Detect which cell encompasses the target text, then output its [X, Y] center coordinate. 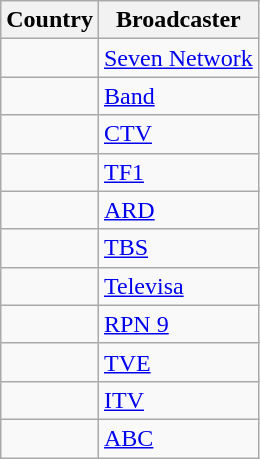
ABC [178, 438]
TBS [178, 248]
ITV [178, 400]
Televisa [178, 286]
Broadcaster [178, 20]
CTV [178, 134]
ARD [178, 210]
TVE [178, 362]
Seven Network [178, 58]
Band [178, 96]
TF1 [178, 172]
RPN 9 [178, 324]
Country [50, 20]
